Output the [x, y] coordinate of the center of the cell containing the given text.  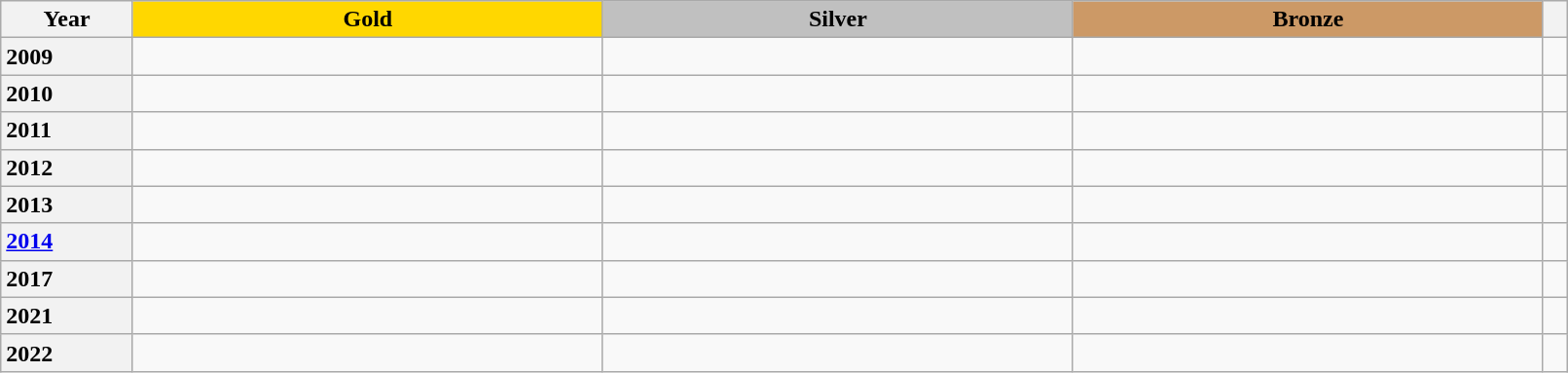
2017 [67, 279]
2022 [67, 353]
Year [67, 19]
Bronze [1308, 19]
2011 [67, 131]
2021 [67, 316]
2010 [67, 93]
2013 [67, 205]
Silver [837, 19]
2014 [67, 242]
Gold [368, 19]
2009 [67, 56]
2012 [67, 168]
